Locate the cell with the specified text and output its [X, Y] center coordinate. 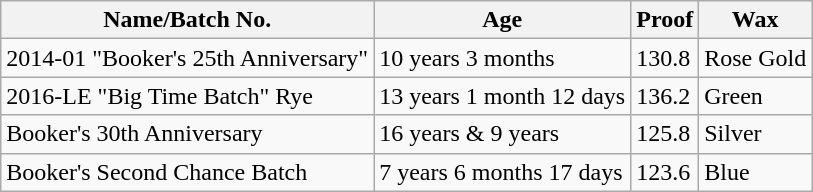
Name/Batch No. [188, 20]
Booker's 30th Anniversary [188, 134]
123.6 [665, 172]
Proof [665, 20]
2016-LE "Big Time Batch" Rye [188, 96]
130.8 [665, 58]
Green [756, 96]
Age [502, 20]
Wax [756, 20]
136.2 [665, 96]
13 years 1 month 12 days [502, 96]
16 years & 9 years [502, 134]
Blue [756, 172]
7 years 6 months 17 days [502, 172]
Silver [756, 134]
Rose Gold [756, 58]
125.8 [665, 134]
2014-01 "Booker's 25th Anniversary" [188, 58]
10 years 3 months [502, 58]
Booker's Second Chance Batch [188, 172]
